Return the [X, Y] coordinate for the center point of the cell that contains the specified text.  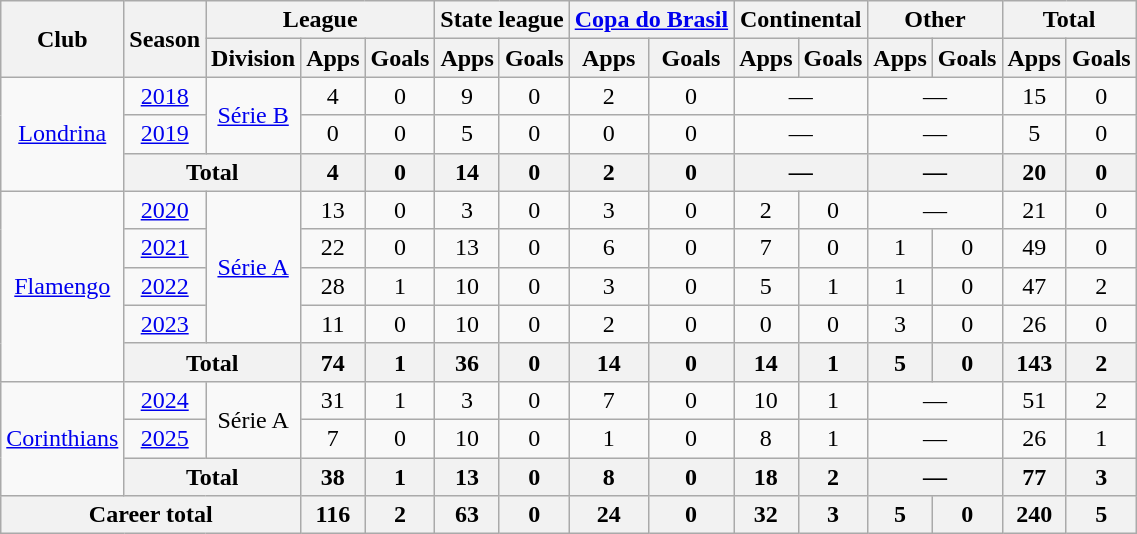
11 [333, 324]
47 [1034, 286]
State league [502, 20]
51 [1034, 400]
36 [467, 362]
Division [254, 58]
2019 [165, 134]
20 [1034, 172]
Season [165, 39]
League [320, 20]
74 [333, 362]
2021 [165, 248]
38 [333, 477]
Londrina [62, 134]
32 [766, 515]
2020 [165, 210]
18 [766, 477]
2025 [165, 438]
63 [467, 515]
Flamengo [62, 286]
2022 [165, 286]
Corinthians [62, 438]
Série B [254, 115]
240 [1034, 515]
31 [333, 400]
28 [333, 286]
116 [333, 515]
Other [935, 20]
22 [333, 248]
15 [1034, 96]
6 [608, 248]
2024 [165, 400]
Career total [151, 515]
2023 [165, 324]
Continental [801, 20]
21 [1034, 210]
Copa do Brasil [651, 20]
24 [608, 515]
Club [62, 39]
9 [467, 96]
77 [1034, 477]
143 [1034, 362]
49 [1034, 248]
2018 [165, 96]
